Pinpoint the cell where the given text exists, returning its (X, Y) midpoint coordinate. 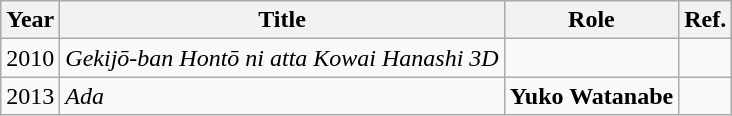
Yuko Watanabe (591, 96)
Title (282, 20)
Year (30, 20)
Role (591, 20)
Ada (282, 96)
2010 (30, 58)
Gekijō-ban Hontō ni atta Kowai Hanashi 3D (282, 58)
Ref. (706, 20)
2013 (30, 96)
